For the text-containing cell, return its midpoint in [X, Y] coordinate format. 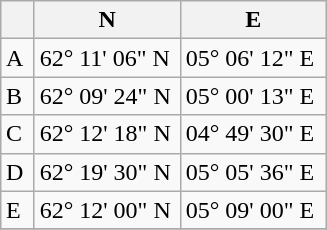
05° 00' 13" E [253, 96]
62° 19' 30" N [107, 172]
B [18, 96]
A [18, 58]
05° 06' 12" E [253, 58]
05° 05' 36" E [253, 172]
62° 12' 18" N [107, 134]
05° 09' 00" E [253, 210]
D [18, 172]
62° 12' 00" N [107, 210]
C [18, 134]
04° 49' 30" E [253, 134]
62° 11' 06" N [107, 58]
62° 09' 24" N [107, 96]
N [107, 20]
